Output the [x, y] coordinate of the center of the cell containing the given text.  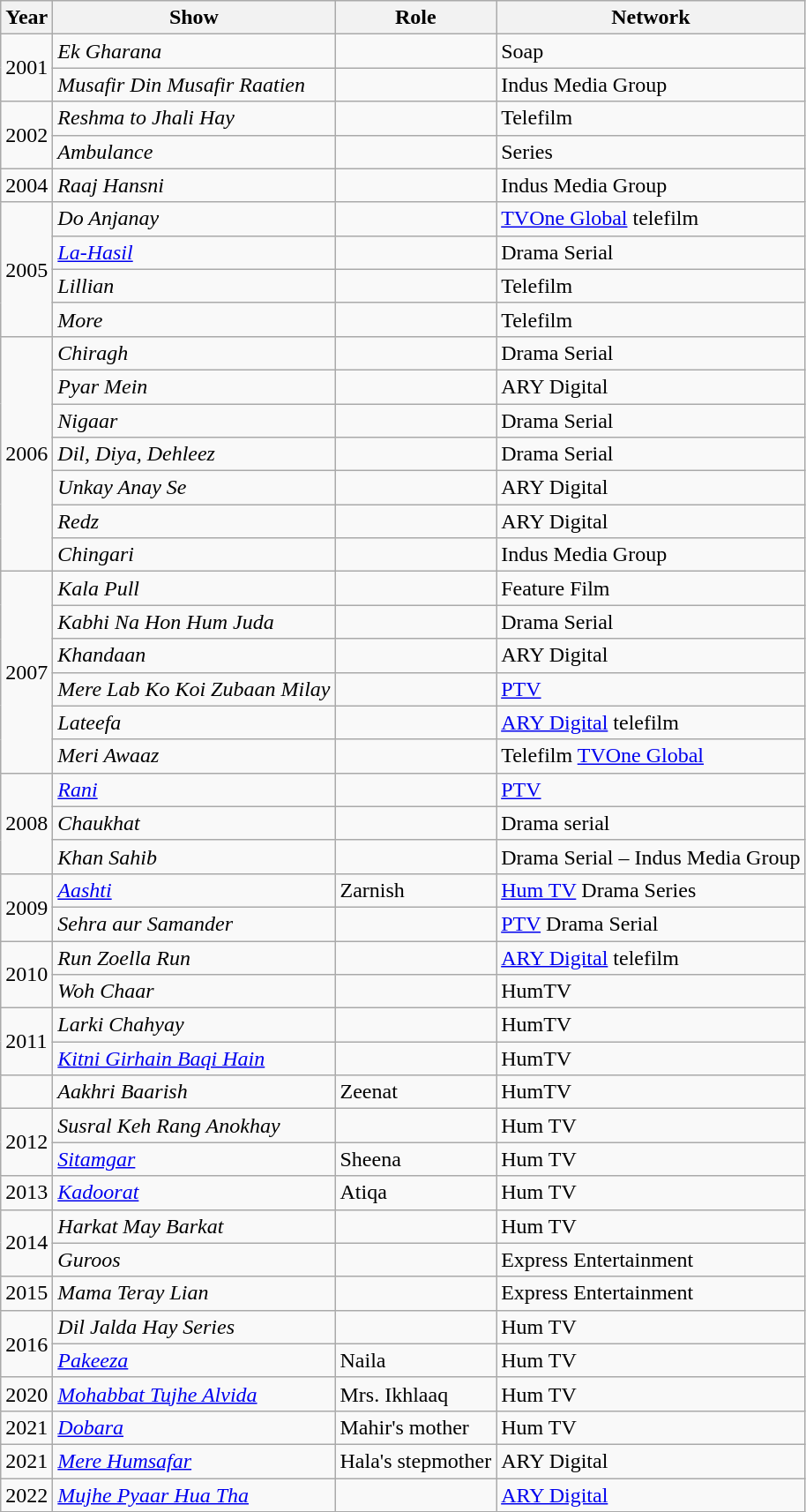
La-Hasil [194, 252]
Lillian [194, 286]
Atiqa [416, 1193]
Aakhri Baarish [194, 1092]
Hum TV Drama Series [651, 890]
Kitni Girhain Baqi Hain [194, 1059]
2013 [26, 1193]
Susral Keh Rang Anokhay [194, 1126]
Dobara [194, 1427]
Woh Chaar [194, 992]
Dil, Diya, Dehleez [194, 454]
Harkat May Barkat [194, 1226]
Do Anjanay [194, 219]
Meri Awaaz [194, 756]
Drama Serial – Indus Media Group [651, 857]
Pakeeza [194, 1360]
Mohabbat Tujhe Alvida [194, 1394]
Network [651, 18]
Sehra aur Samander [194, 924]
Mahir's mother [416, 1427]
2020 [26, 1394]
2007 [26, 672]
Chingari [194, 555]
Mama Teray Lian [194, 1293]
Redz [194, 521]
Mrs. Ikhlaaq [416, 1394]
Mere Humsafar [194, 1461]
Ambulance [194, 152]
2005 [26, 269]
More [194, 319]
2015 [26, 1293]
Zeenat [416, 1092]
Dil Jalda Hay Series [194, 1327]
Show [194, 18]
Rani [194, 790]
2010 [26, 974]
Unkay Anay Se [194, 488]
Year [26, 18]
Larki Chahyay [194, 1025]
Drama serial [651, 823]
2004 [26, 185]
2012 [26, 1142]
Aashti [194, 890]
Run Zoella Run [194, 957]
Chiragh [194, 353]
Zarnish [416, 890]
Khan Sahib [194, 857]
Naila [416, 1360]
Lateefa [194, 722]
Mere Lab Ko Koi Zubaan Milay [194, 689]
Pyar Mein [194, 386]
Chaukhat [194, 823]
Nigaar [194, 421]
Mujhe Pyaar Hua Tha [194, 1495]
2016 [26, 1344]
Soap [651, 51]
PTV Drama Serial [651, 924]
2011 [26, 1042]
Musafir Din Musafir Raatien [194, 85]
Kabhi Na Hon Hum Juda [194, 622]
TVOne Global telefilm [651, 219]
Kadoorat [194, 1193]
2022 [26, 1495]
Sitamgar [194, 1159]
Khandaan [194, 655]
2001 [26, 68]
2006 [26, 453]
2014 [26, 1243]
Telefilm TVOne Global [651, 756]
Feature Film [651, 588]
2009 [26, 907]
Reshma to Jhali Hay [194, 118]
Series [651, 152]
Ek Gharana [194, 51]
Hala's stepmother [416, 1461]
2002 [26, 135]
Raaj Hansni [194, 185]
Guroos [194, 1260]
Kala Pull [194, 588]
Sheena [416, 1159]
2008 [26, 823]
Role [416, 18]
